Capture the cell that displays the provided text and extract its (X, Y) central coordinate. 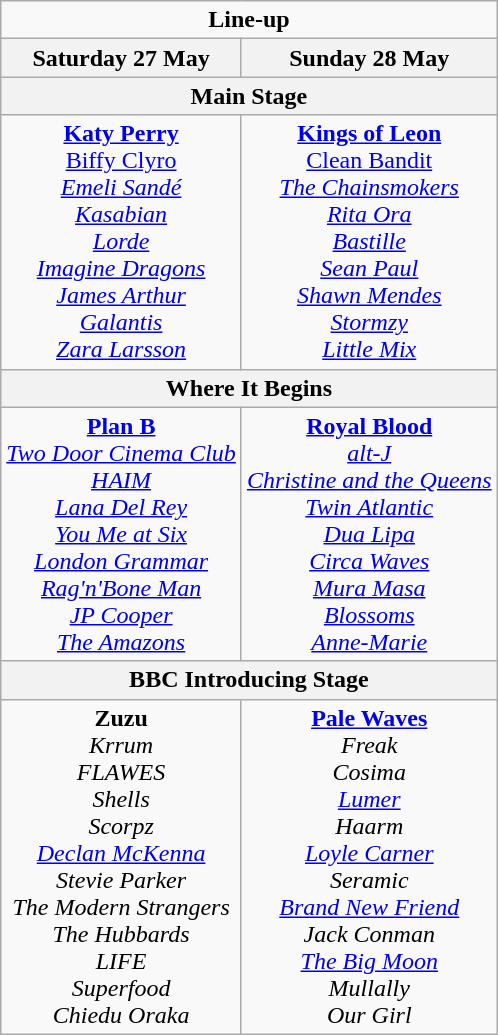
Plan BTwo Door Cinema ClubHAIMLana Del ReyYou Me at SixLondon GrammarRag'n'Bone ManJP CooperThe Amazons (122, 534)
Where It Begins (249, 388)
Main Stage (249, 96)
Sunday 28 May (369, 58)
Royal Bloodalt-JChristine and the QueensTwin AtlanticDua LipaCirca WavesMura MasaBlossomsAnne-Marie (369, 534)
Saturday 27 May (122, 58)
Kings of LeonClean BanditThe ChainsmokersRita OraBastilleSean PaulShawn MendesStormzyLittle Mix (369, 242)
ZuzuKrrumFLAWESShellsScorpzDeclan McKennaStevie ParkerThe Modern StrangersThe HubbardsLIFESuperfoodChiedu Oraka (122, 866)
Pale WavesFreakCosimaLumerHaarmLoyle CarnerSeramicBrand New FriendJack ConmanThe Big MoonMullallyOur Girl (369, 866)
BBC Introducing Stage (249, 680)
Katy PerryBiffy ClyroEmeli SandéKasabianLordeImagine DragonsJames ArthurGalantisZara Larsson (122, 242)
Line-up (249, 20)
